Locate the cell with the specified text and output its (x, y) center coordinate. 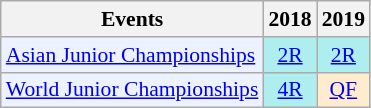
World Junior Championships (132, 90)
4R (290, 90)
2018 (290, 19)
Events (132, 19)
Asian Junior Championships (132, 55)
QF (344, 90)
2019 (344, 19)
